Pinpoint the cell where the given text exists, returning its (X, Y) midpoint coordinate. 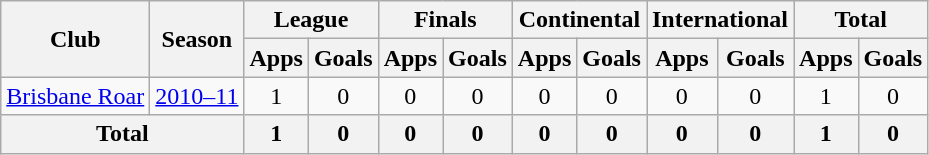
Season (197, 39)
Finals (445, 20)
Continental (579, 20)
2010–11 (197, 96)
League (311, 20)
International (720, 20)
Club (76, 39)
Brisbane Roar (76, 96)
